Locate the cell with the specified text and output its (x, y) center coordinate. 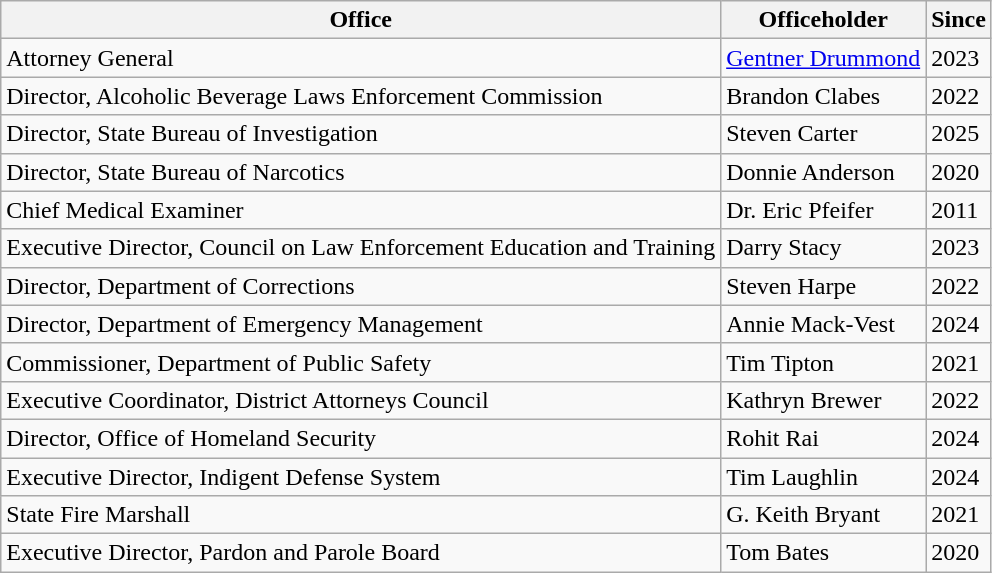
Since (959, 20)
Tom Bates (824, 553)
Commissioner, Department of Public Safety (361, 362)
Director, State Bureau of Investigation (361, 134)
Tim Tipton (824, 362)
Annie Mack-Vest (824, 324)
Office (361, 20)
Kathryn Brewer (824, 400)
Director, Alcoholic Beverage Laws Enforcement Commission (361, 96)
Darry Stacy (824, 248)
Director, State Bureau of Narcotics (361, 172)
Executive Director, Indigent Defense System (361, 477)
G. Keith Bryant (824, 515)
Steven Carter (824, 134)
Tim Laughlin (824, 477)
Donnie Anderson (824, 172)
Director, Department of Emergency Management (361, 324)
Chief Medical Examiner (361, 210)
Gentner Drummond (824, 58)
Brandon Clabes (824, 96)
Officeholder (824, 20)
Steven Harpe (824, 286)
State Fire Marshall (361, 515)
Executive Director, Council on Law Enforcement Education and Training (361, 248)
Director, Department of Corrections (361, 286)
Director, Office of Homeland Security (361, 438)
2011 (959, 210)
2025 (959, 134)
Attorney General (361, 58)
Executive Director, Pardon and Parole Board (361, 553)
Executive Coordinator, District Attorneys Council (361, 400)
Dr. Eric Pfeifer (824, 210)
Rohit Rai (824, 438)
